Capture the cell that displays the provided text and extract its [X, Y] central coordinate. 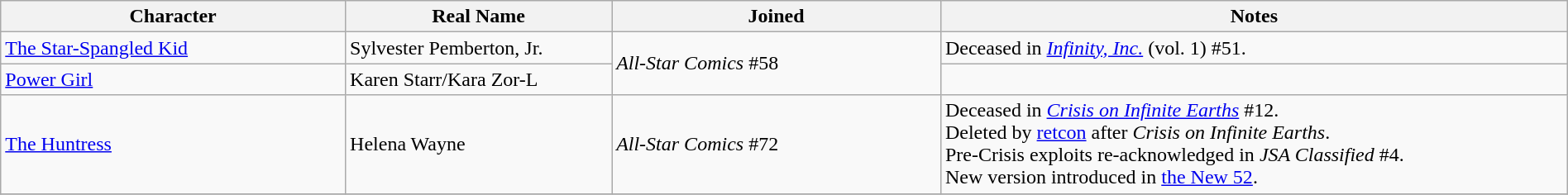
Helena Wayne [479, 144]
Character [174, 17]
Karen Starr/Kara Zor-L [479, 79]
Joined [777, 17]
Sylvester Pemberton, Jr. [479, 48]
Real Name [479, 17]
Notes [1254, 17]
All-Star Comics #58 [777, 64]
Power Girl [174, 79]
The Star-Spangled Kid [174, 48]
All-Star Comics #72 [777, 144]
Deceased in Infinity, Inc. (vol. 1) #51. [1254, 48]
The Huntress [174, 144]
